Detect which cell encompasses the target text, then output its [X, Y] center coordinate. 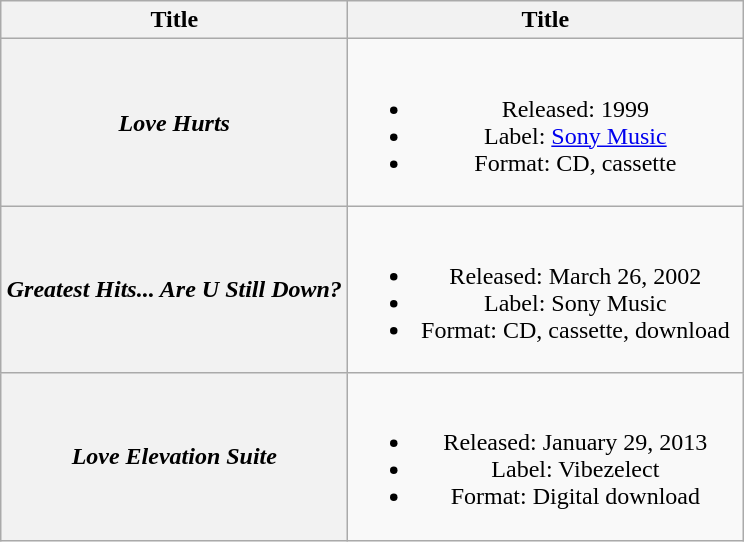
Released: 1999Label: Sony MusicFormat: CD, cassette [546, 122]
Released: January 29, 2013Label: VibezelectFormat: Digital download [546, 456]
Love Hurts [174, 122]
Love Elevation Suite [174, 456]
Released: March 26, 2002Label: Sony MusicFormat: CD, cassette, download [546, 290]
Greatest Hits... Are U Still Down? [174, 290]
